Pinpoint the cell where the given text exists, returning its (X, Y) midpoint coordinate. 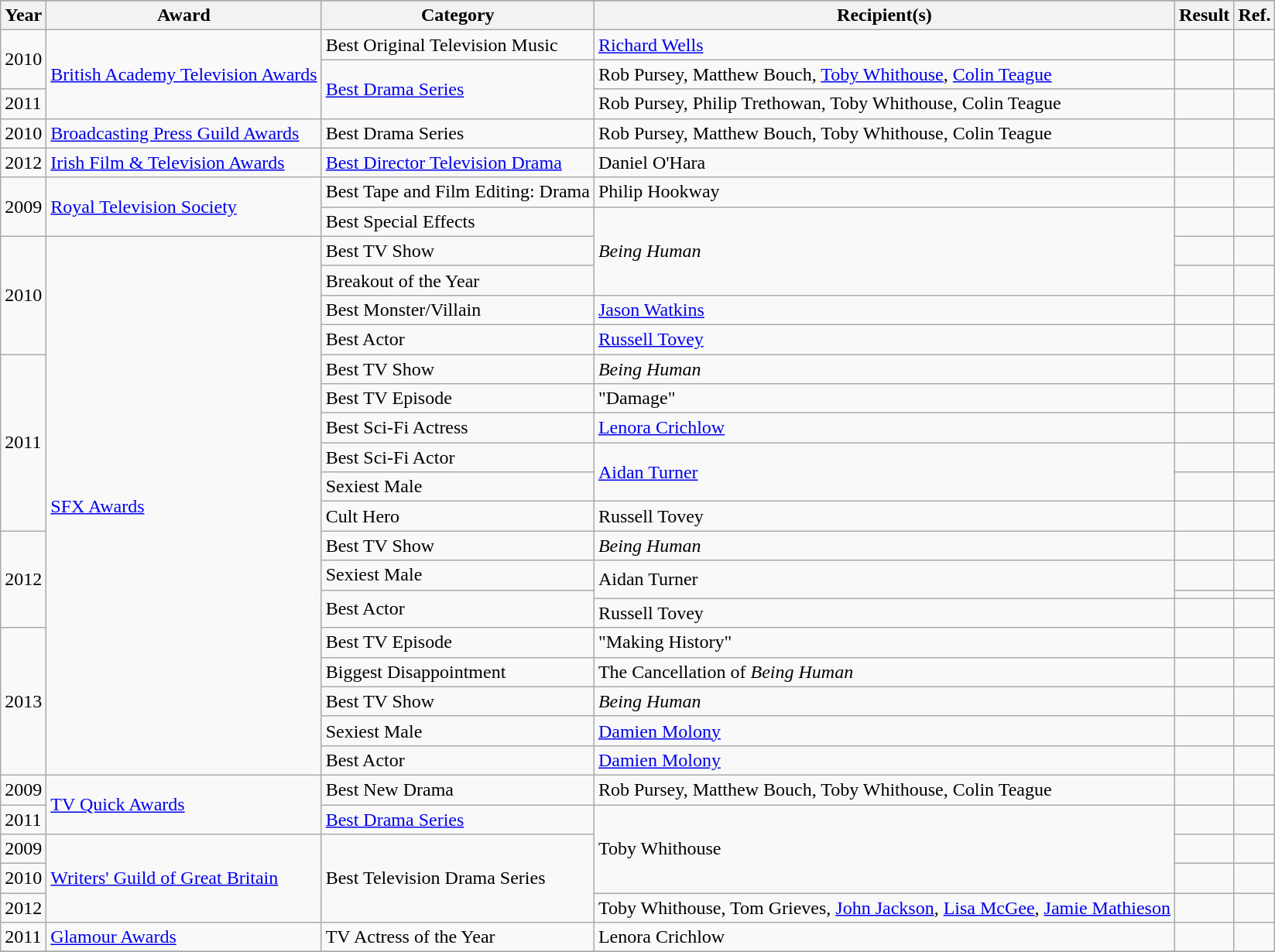
Glamour Awards (184, 937)
Rob Pursey, Philip Trethowan, Toby Whithouse, Colin Teague (884, 104)
Best Tape and Film Editing: Drama (458, 192)
Jason Watkins (884, 310)
2013 (23, 701)
Best Special Effects (458, 221)
SFX Awards (184, 505)
"Making History" (884, 642)
Toby Whithouse (884, 849)
TV Actress of the Year (458, 937)
Cult Hero (458, 516)
Best Original Television Music (458, 45)
The Cancellation of Being Human (884, 672)
Result (1204, 15)
Philip Hookway (884, 192)
TV Quick Awards (184, 804)
British Academy Television Awards (184, 74)
Best Television Drama Series (458, 878)
Category (458, 15)
Richard Wells (884, 45)
Best Sci-Fi Actress (458, 428)
Breakout of the Year (458, 280)
"Damage" (884, 399)
Irish Film & Television Awards (184, 163)
Award (184, 15)
Toby Whithouse, Tom Grieves, John Jackson, Lisa McGee, Jamie Mathieson (884, 908)
Daniel O'Hara (884, 163)
Ref. (1254, 15)
Year (23, 15)
Best New Drama (458, 789)
Royal Television Society (184, 207)
Broadcasting Press Guild Awards (184, 133)
Best Sci-Fi Actor (458, 457)
Best Monster/Villain (458, 310)
Biggest Disappointment (458, 672)
Writers' Guild of Great Britain (184, 878)
Best Director Television Drama (458, 163)
Recipient(s) (884, 15)
